From the cell containing the given text, extract its center point as (X, Y) coordinate. 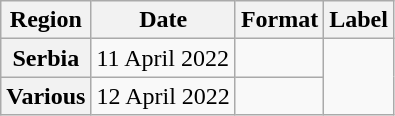
11 April 2022 (163, 58)
Label (359, 20)
12 April 2022 (163, 96)
Region (46, 20)
Format (279, 20)
Various (46, 96)
Serbia (46, 58)
Date (163, 20)
